Identify which cell holds the provided text, then report its [X, Y] central coordinate. 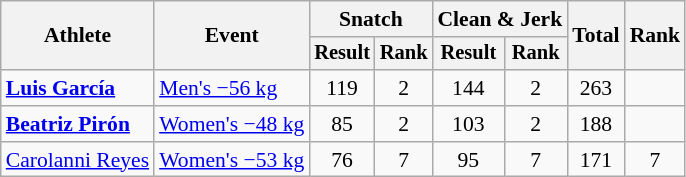
Event [232, 36]
Men's −56 kg [232, 88]
Total [596, 36]
119 [342, 88]
Beatriz Pirón [78, 124]
103 [468, 124]
Women's −48 kg [232, 124]
85 [342, 124]
144 [468, 88]
188 [596, 124]
Snatch [370, 19]
263 [596, 88]
Clean & Jerk [500, 19]
Athlete [78, 36]
Luis García [78, 88]
